Determine the [X, Y] coordinate at the center of the cell enclosing the given text.  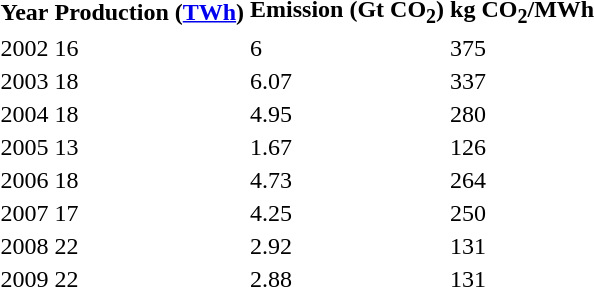
22 [150, 246]
6 [348, 48]
13 [150, 147]
16 [150, 48]
4.73 [348, 180]
2.92 [348, 246]
17 [150, 213]
6.07 [348, 81]
4.95 [348, 114]
4.25 [348, 213]
1.67 [348, 147]
